Return the [X, Y] coordinate for the center point of the cell that contains the specified text.  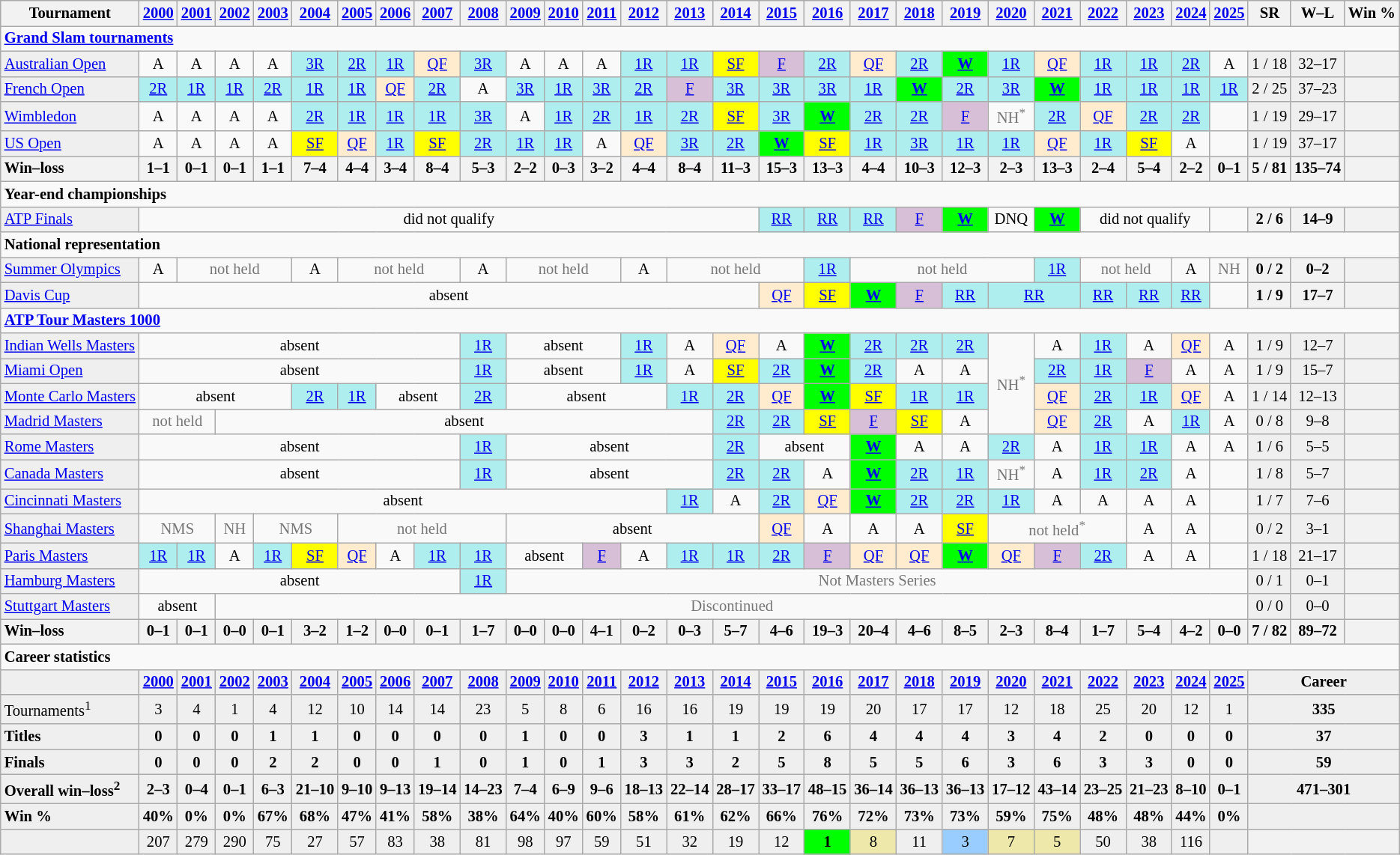
335 [1323, 710]
27 [315, 842]
72% [873, 817]
28–17 [736, 789]
43–14 [1058, 789]
75 [273, 842]
18–13 [644, 789]
207 [159, 842]
1 / 8 [1269, 473]
1–2 [357, 632]
44% [1191, 817]
57 [357, 842]
ATP Tour Masters 1000 [700, 320]
Tournament [70, 13]
SR [1269, 13]
Tournaments1 [70, 710]
3–1 [1318, 529]
8–5 [965, 632]
11 [920, 842]
67% [273, 817]
Miami Open [70, 371]
116 [1191, 842]
15–3 [782, 168]
6–3 [273, 789]
61% [689, 817]
59% [1011, 817]
1 / 7 [1269, 501]
22–14 [689, 789]
Grand Slam tournaments [700, 38]
25 [1103, 710]
64% [526, 817]
8–10 [1191, 789]
471–301 [1323, 789]
Shanghai Masters [70, 529]
10 [357, 710]
38% [482, 817]
37 [1323, 737]
Canada Masters [70, 473]
20–4 [873, 632]
76% [827, 817]
41% [396, 817]
11–3 [736, 168]
9–10 [357, 789]
1 / 14 [1269, 396]
2 / 25 [1269, 89]
18 [1058, 710]
32 [689, 842]
0–4 [196, 789]
Australian Open [70, 64]
14–23 [482, 789]
4–2 [1191, 632]
60% [602, 817]
0 / 8 [1269, 422]
37–17 [1318, 144]
48–15 [827, 789]
Titles [70, 737]
21–23 [1149, 789]
9–13 [396, 789]
not held* [1057, 529]
Indian Wells Masters [70, 346]
0 / 0 [1269, 606]
75% [1058, 817]
81 [482, 842]
19–3 [827, 632]
21–17 [1318, 556]
83 [396, 842]
US Open [70, 144]
Monte Carlo Masters [70, 396]
15–7 [1318, 371]
36–14 [873, 789]
5–5 [1318, 447]
Rome Masters [70, 447]
12–3 [965, 168]
17–7 [1318, 295]
14–9 [1318, 219]
51 [644, 842]
29–17 [1318, 117]
DNQ [1011, 219]
21–10 [315, 789]
47% [357, 817]
37–23 [1318, 89]
68% [315, 817]
Finals [70, 762]
1 / 6 [1269, 447]
12–13 [1318, 396]
Career statistics [700, 657]
17–12 [1011, 789]
66% [782, 817]
19–14 [437, 789]
7 [1011, 842]
3–4 [396, 168]
Year-end championships [700, 194]
23–25 [1103, 789]
Wimbledon [70, 117]
279 [196, 842]
Stuttgart Masters [70, 606]
33–17 [782, 789]
98 [526, 842]
0 / 1 [1269, 581]
Hamburg Masters [70, 581]
9–8 [1318, 422]
Overall win–loss2 [70, 789]
7 / 82 [1269, 632]
32–17 [1318, 64]
Paris Masters [70, 556]
Cincinnati Masters [70, 501]
135–74 [1318, 168]
12–7 [1318, 346]
Madrid Masters [70, 422]
ATP Finals [70, 219]
5–3 [482, 168]
Career [1323, 682]
Summer Olympics [70, 270]
5 / 81 [1269, 168]
6–9 [563, 789]
89–72 [1318, 632]
4–1 [602, 632]
97 [563, 842]
62% [736, 817]
2 / 6 [1269, 219]
10–3 [920, 168]
Discontinued [733, 606]
National representation [700, 245]
23 [482, 710]
French Open [70, 89]
Not Masters Series [878, 581]
Davis Cup [70, 295]
W–L [1318, 13]
2–4 [1103, 168]
290 [235, 842]
50 [1103, 842]
9–6 [602, 789]
7–6 [1318, 501]
